For the text-containing cell, return its midpoint in (X, Y) coordinate format. 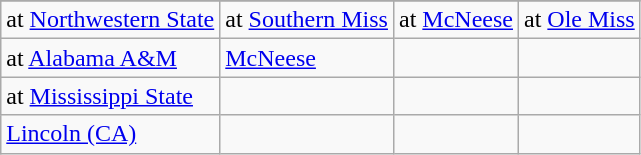
McNeese (307, 58)
at Mississippi State (110, 96)
at Alabama A&M (110, 58)
at McNeese (456, 20)
Lincoln (CA) (110, 134)
at Ole Miss (580, 20)
at Northwestern State (110, 20)
at Southern Miss (307, 20)
